Search for the cell housing the specified text and yield its (X, Y) center coordinate. 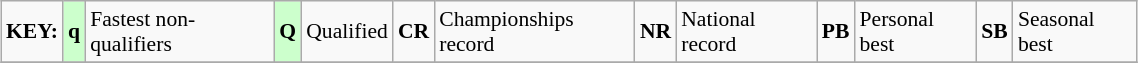
SB (994, 32)
Seasonal best (1075, 32)
q (74, 32)
National record (746, 32)
PB (836, 32)
Championships record (534, 32)
Qualified (347, 32)
Personal best (916, 32)
Q (288, 32)
NR (656, 32)
KEY: (32, 32)
CR (414, 32)
Fastest non-qualifiers (180, 32)
